For the text-containing cell, return its midpoint in (x, y) coordinate format. 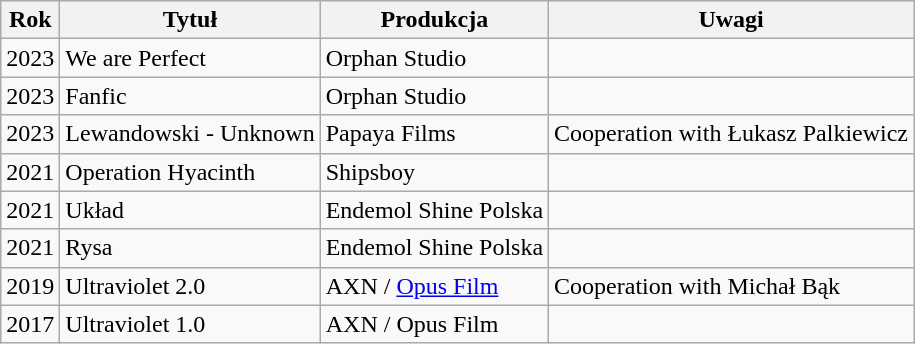
Rysa (190, 248)
Uwagi (732, 20)
Produkcja (434, 20)
Rok (30, 20)
2019 (30, 286)
Shipsboy (434, 172)
Układ (190, 210)
Tytuł (190, 20)
Papaya Films (434, 134)
Cooperation with Michał Bąk (732, 286)
We are Perfect (190, 58)
Ultraviolet 1.0 (190, 324)
Ultraviolet 2.0 (190, 286)
Operation Hyacinth (190, 172)
2017 (30, 324)
Fanfic (190, 96)
Cooperation with Łukasz Palkiewicz (732, 134)
Lewandowski - Unknown (190, 134)
